From the cell containing the given text, extract its center point as [x, y] coordinate. 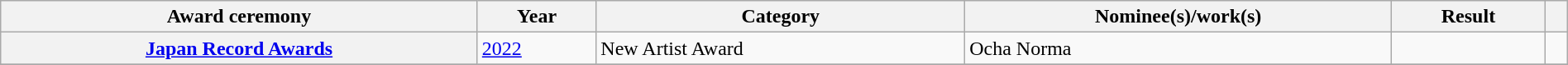
Award ceremony [240, 17]
Nominee(s)/work(s) [1178, 17]
Year [536, 17]
Result [1469, 17]
Ocha Norma [1178, 48]
Japan Record Awards [240, 48]
2022 [536, 48]
Category [781, 17]
New Artist Award [781, 48]
